Find where the given text appears and provide that cell's center as (x, y) coordinate. 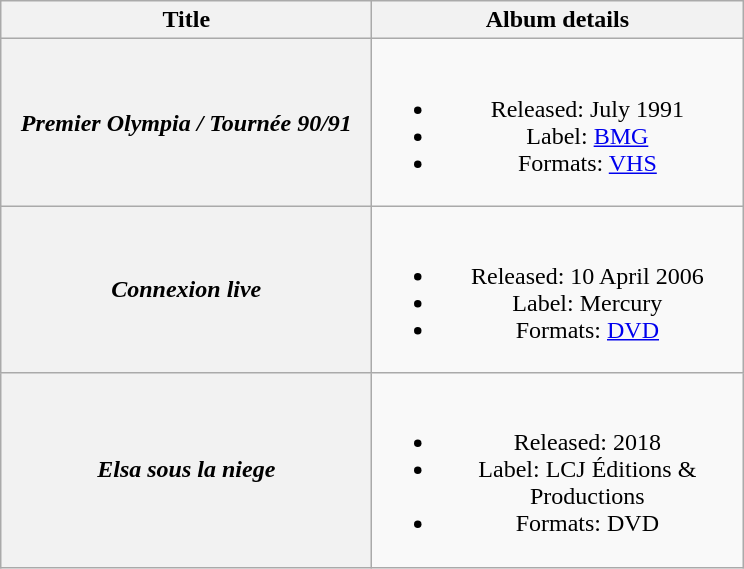
Released: 10 April 2006Label: MercuryFormats: DVD (558, 290)
Released: July 1991Label: BMGFormats: VHS (558, 122)
Elsa sous la niege (186, 470)
Connexion live (186, 290)
Album details (558, 20)
Released: 2018Label: LCJ Éditions & ProductionsFormats: DVD (558, 470)
Title (186, 20)
Premier Olympia / Tournée 90/91 (186, 122)
